Capture the cell that displays the provided text and extract its (x, y) central coordinate. 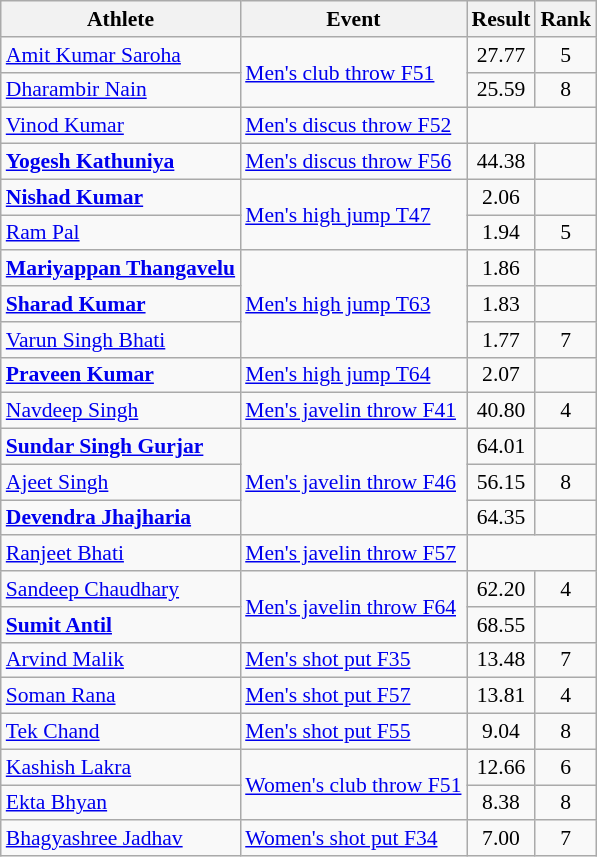
Men's shot put F35 (353, 660)
Athlete (120, 19)
8.38 (502, 803)
Ekta Bhyan (120, 803)
12.66 (502, 767)
Men's shot put F57 (353, 696)
Tek Chand (120, 732)
2.07 (502, 375)
Women's shot put F34 (353, 839)
Men's club throw F51 (353, 72)
Men's javelin throw F64 (353, 606)
27.77 (502, 55)
Mariyappan Thangavelu (120, 269)
Men's discus throw F52 (353, 126)
Rank (566, 19)
Kashish Lakra (120, 767)
25.59 (502, 90)
Ajeet Singh (120, 482)
40.80 (502, 411)
Men's high jump T64 (353, 375)
9.04 (502, 732)
Sumit Antil (120, 625)
Yogesh Kathuniya (120, 162)
1.83 (502, 304)
44.38 (502, 162)
13.81 (502, 696)
Praveen Kumar (120, 375)
Navdeep Singh (120, 411)
Nishad Kumar (120, 197)
Ranjeet Bhati (120, 554)
Bhagyashree Jadhav (120, 839)
62.20 (502, 589)
68.55 (502, 625)
Men's javelin throw F46 (353, 482)
1.86 (502, 269)
Vinod Kumar (120, 126)
2.06 (502, 197)
Women's club throw F51 (353, 784)
Result (502, 19)
Event (353, 19)
Amit Kumar Saroha (120, 55)
64.35 (502, 518)
Men's high jump T63 (353, 304)
Ram Pal (120, 233)
Men's javelin throw F57 (353, 554)
7.00 (502, 839)
Varun Singh Bhati (120, 340)
Devendra Jhajharia (120, 518)
Arvind Malik (120, 660)
Sandeep Chaudhary (120, 589)
Sundar Singh Gurjar (120, 447)
56.15 (502, 482)
Men's high jump T47 (353, 214)
Men's javelin throw F41 (353, 411)
Men's discus throw F56 (353, 162)
6 (566, 767)
13.48 (502, 660)
1.77 (502, 340)
Dharambir Nain (120, 90)
64.01 (502, 447)
1.94 (502, 233)
Men's shot put F55 (353, 732)
Soman Rana (120, 696)
Sharad Kumar (120, 304)
